Pinpoint the cell where the given text exists, returning its (X, Y) midpoint coordinate. 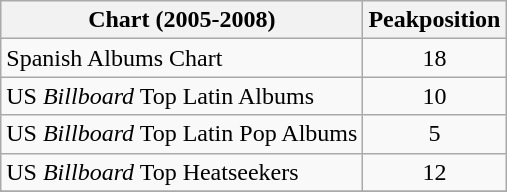
Peakposition (434, 20)
Spanish Albums Chart (182, 58)
US Billboard Top Heatseekers (182, 172)
US Billboard Top Latin Pop Albums (182, 134)
10 (434, 96)
18 (434, 58)
12 (434, 172)
US Billboard Top Latin Albums (182, 96)
5 (434, 134)
Chart (2005-2008) (182, 20)
